Pinpoint the cell where the given text exists, returning its (x, y) midpoint coordinate. 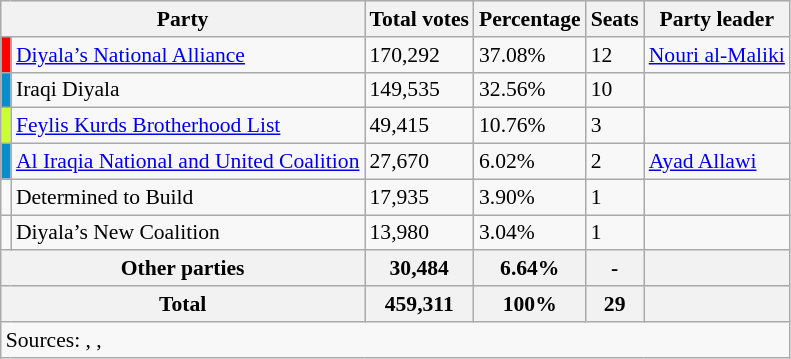
3 (615, 126)
Percentage (530, 19)
6.02% (530, 162)
3.04% (530, 233)
- (615, 269)
13,980 (418, 233)
459,311 (418, 304)
6.64% (530, 269)
Diyala’s New Coalition (188, 233)
Sources: , , (396, 340)
Total (183, 304)
Seats (615, 19)
Other parties (183, 269)
Nouri al-Maliki (717, 55)
Diyala’s National Alliance (188, 55)
10 (615, 90)
149,535 (418, 90)
Feylis Kurds Brotherhood List (188, 126)
Party leader (717, 19)
10.76% (530, 126)
32.56% (530, 90)
30,484 (418, 269)
Ayad Allawi (717, 162)
Determined to Build (188, 197)
170,292 (418, 55)
27,670 (418, 162)
37.08% (530, 55)
17,935 (418, 197)
Iraqi Diyala (188, 90)
Party (183, 19)
Total votes (418, 19)
2 (615, 162)
29 (615, 304)
12 (615, 55)
49,415 (418, 126)
3.90% (530, 197)
Al Iraqia National and United Coalition (188, 162)
100% (530, 304)
